Locate the cell with the specified text and output its (x, y) center coordinate. 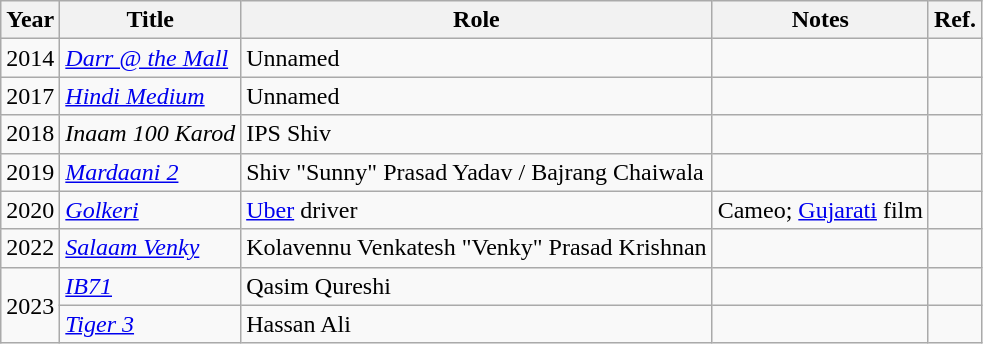
Kolavennu Venkatesh "Venky" Prasad Krishnan (476, 248)
Role (476, 20)
Notes (820, 20)
2020 (30, 210)
Qasim Qureshi (476, 286)
Mardaani 2 (150, 172)
IPS Shiv (476, 134)
IB71 (150, 286)
2017 (30, 96)
2023 (30, 305)
Hindi Medium (150, 96)
2019 (30, 172)
Ref. (954, 20)
Shiv "Sunny" Prasad Yadav / Bajrang Chaiwala (476, 172)
Golkeri (150, 210)
Title (150, 20)
2018 (30, 134)
2022 (30, 248)
Hassan Ali (476, 324)
Darr @ the Mall (150, 58)
Tiger 3 (150, 324)
Uber driver (476, 210)
Year (30, 20)
Inaam 100 Karod (150, 134)
Cameo; Gujarati film (820, 210)
2014 (30, 58)
Salaam Venky (150, 248)
